Scan for the cell matching the given text and deliver its [X, Y] coordinate at center. 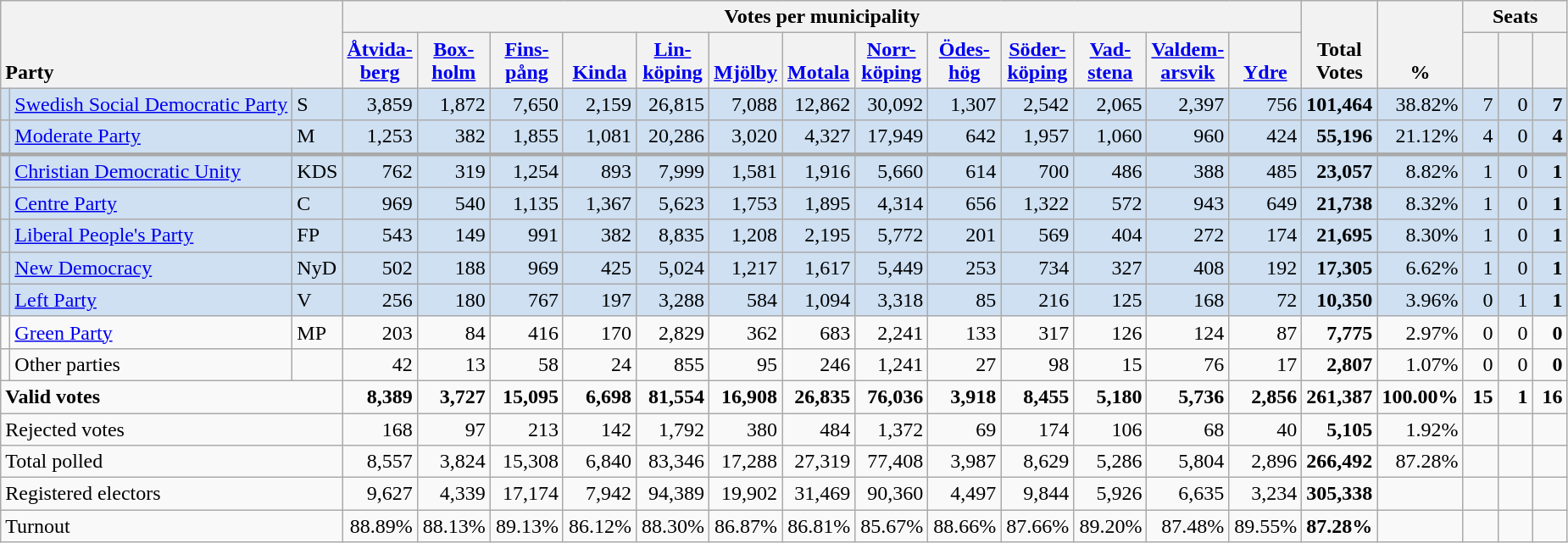
100.00% [1421, 396]
84 [453, 332]
Motala [819, 61]
188 [453, 268]
101,464 [1339, 104]
88.89% [380, 526]
17,305 [1339, 268]
2,195 [819, 235]
5,926 [1110, 494]
246 [819, 364]
2,542 [1037, 104]
1,241 [892, 364]
5,180 [1110, 396]
1.07% [1421, 364]
2,807 [1339, 364]
8,629 [1037, 462]
26,835 [819, 396]
1,135 [526, 203]
5,449 [892, 268]
10,350 [1339, 300]
170 [599, 332]
3,824 [453, 462]
855 [672, 364]
213 [526, 429]
683 [819, 332]
486 [1110, 171]
256 [380, 300]
24 [599, 364]
3,020 [746, 137]
M [317, 137]
8,835 [672, 235]
Total Votes [1339, 44]
1,617 [819, 268]
38.82% [1421, 104]
Box- holm [453, 61]
Moderate Party [151, 137]
1,957 [1037, 137]
89.55% [1265, 526]
Ydre [1265, 61]
15,095 [526, 396]
2.97% [1421, 332]
89.13% [526, 526]
2,856 [1265, 396]
149 [453, 235]
485 [1265, 171]
180 [453, 300]
5,804 [1188, 462]
83,346 [672, 462]
216 [1037, 300]
23,057 [1339, 171]
6.62% [1421, 268]
69 [965, 429]
305,338 [1339, 494]
87.66% [1037, 526]
17,949 [892, 137]
3,918 [965, 396]
Åtvida- berg [380, 61]
17 [1265, 364]
5,286 [1110, 462]
4,497 [965, 494]
1,916 [819, 171]
4,339 [453, 494]
502 [380, 268]
27,319 [819, 462]
17,174 [526, 494]
C [317, 203]
Total polled [171, 462]
1,253 [380, 137]
943 [1188, 203]
88.30% [672, 526]
642 [965, 137]
6,840 [599, 462]
Norr- köping [892, 61]
98 [1037, 364]
97 [453, 429]
8,455 [1037, 396]
1,855 [526, 137]
584 [746, 300]
9,844 [1037, 494]
76,036 [892, 396]
261,387 [1339, 396]
424 [1265, 137]
8,557 [380, 462]
125 [1110, 300]
3,234 [1265, 494]
90,360 [892, 494]
8,389 [380, 396]
Votes per municipality [822, 17]
Party [171, 44]
5,105 [1339, 429]
88.13% [453, 526]
Rejected votes [171, 429]
16 [1549, 396]
893 [599, 171]
Valid votes [171, 396]
1,581 [746, 171]
7,088 [746, 104]
3,859 [380, 104]
201 [965, 235]
8.32% [1421, 203]
94,389 [672, 494]
17,288 [746, 462]
762 [380, 171]
S [317, 104]
KDS [317, 171]
1.92% [1421, 429]
1,307 [965, 104]
Left Party [151, 300]
42 [380, 364]
1,254 [526, 171]
3,318 [892, 300]
7,650 [526, 104]
68 [1188, 429]
2,065 [1110, 104]
% [1421, 44]
656 [965, 203]
734 [1037, 268]
21,738 [1339, 203]
Kinda [599, 61]
New Democracy [151, 268]
1,322 [1037, 203]
Vad- stena [1110, 61]
15,308 [526, 462]
2,159 [599, 104]
86.87% [746, 526]
72 [1265, 300]
87 [1265, 332]
543 [380, 235]
253 [965, 268]
540 [453, 203]
MP [317, 332]
1,792 [672, 429]
3,987 [965, 462]
203 [380, 332]
124 [1188, 332]
5,660 [892, 171]
266,492 [1339, 462]
5,736 [1188, 396]
Lin- köping [672, 61]
Seats [1515, 17]
2,896 [1265, 462]
89.20% [1110, 526]
Ödes- hög [965, 61]
20,286 [672, 137]
6,635 [1188, 494]
484 [819, 429]
85.67% [892, 526]
7,999 [672, 171]
58 [526, 364]
NyD [317, 268]
2,241 [892, 332]
572 [1110, 203]
991 [526, 235]
86.81% [819, 526]
142 [599, 429]
700 [1037, 171]
16,908 [746, 396]
Registered electors [171, 494]
Green Party [151, 332]
1,753 [746, 203]
Söder- köping [1037, 61]
7,775 [1339, 332]
317 [1037, 332]
3,727 [453, 396]
408 [1188, 268]
569 [1037, 235]
85 [965, 300]
388 [1188, 171]
30,092 [892, 104]
86.12% [599, 526]
8.30% [1421, 235]
5,024 [672, 268]
767 [526, 300]
40 [1265, 429]
Fins- pång [526, 61]
81,554 [672, 396]
1,060 [1110, 137]
1,217 [746, 268]
76 [1188, 364]
192 [1265, 268]
12,862 [819, 104]
3.96% [1421, 300]
87.48% [1188, 526]
126 [1110, 332]
6,698 [599, 396]
9,627 [380, 494]
Swedish Social Democratic Party [151, 104]
95 [746, 364]
31,469 [819, 494]
27 [965, 364]
319 [453, 171]
2,397 [1188, 104]
Valdem- arsvik [1188, 61]
614 [965, 171]
Other parties [151, 364]
88.66% [965, 526]
327 [1110, 268]
77,408 [892, 462]
4,314 [892, 203]
1,872 [453, 104]
362 [746, 332]
13 [453, 364]
21,695 [1339, 235]
Liberal People's Party [151, 235]
2,829 [672, 332]
4,327 [819, 137]
Christian Democratic Unity [151, 171]
5,772 [892, 235]
Centre Party [151, 203]
V [317, 300]
380 [746, 429]
55,196 [1339, 137]
1,081 [599, 137]
1,895 [819, 203]
8.82% [1421, 171]
133 [965, 332]
960 [1188, 137]
5,623 [672, 203]
106 [1110, 429]
649 [1265, 203]
3,288 [672, 300]
404 [1110, 235]
425 [599, 268]
Turnout [171, 526]
21.12% [1421, 137]
1,372 [892, 429]
Mjölby [746, 61]
FP [317, 235]
272 [1188, 235]
1,208 [746, 235]
26,815 [672, 104]
1,367 [599, 203]
1,094 [819, 300]
756 [1265, 104]
416 [526, 332]
19,902 [746, 494]
197 [599, 300]
7,942 [599, 494]
